Capture the cell that displays the provided text and extract its [x, y] central coordinate. 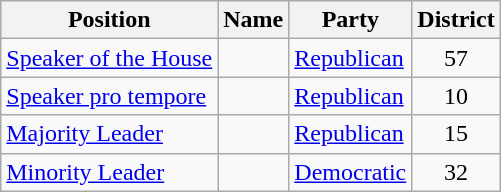
Name [254, 20]
57 [456, 58]
Party [350, 20]
Speaker pro tempore [110, 96]
32 [456, 172]
Speaker of the House [110, 58]
Position [110, 20]
Majority Leader [110, 134]
10 [456, 96]
Minority Leader [110, 172]
District [456, 20]
Democratic [350, 172]
15 [456, 134]
